Determine the (x, y) coordinate at the center of the cell enclosing the given text.  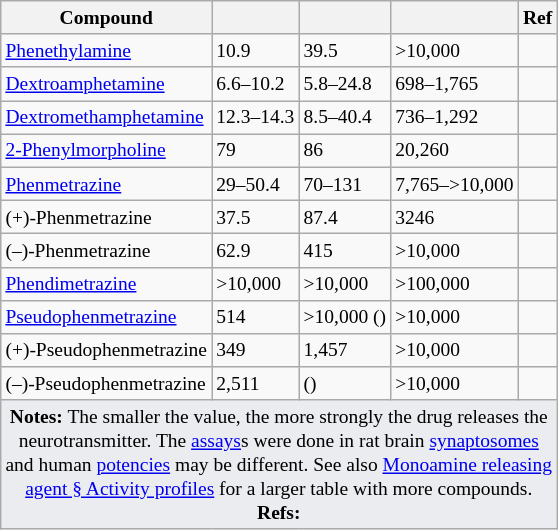
Phendimetrazine (106, 284)
2,511 (256, 384)
Dextromethamphetamine (106, 118)
39.5 (345, 50)
514 (256, 316)
7,765–>10,000 (455, 184)
Phenethylamine (106, 50)
(–)-Phenmetrazine (106, 250)
Pseudophenmetrazine (106, 316)
Dextroamphetamine (106, 84)
1,457 (345, 350)
698–1,765 (455, 84)
>100,000 (455, 284)
>10,000 () (345, 316)
79 (256, 150)
3246 (455, 216)
(–)-Pseudophenmetrazine (106, 384)
86 (345, 150)
37.5 (256, 216)
29–50.4 (256, 184)
(+)-Phenmetrazine (106, 216)
736–1,292 (455, 118)
12.3–14.3 (256, 118)
8.5–40.4 (345, 118)
Phenmetrazine (106, 184)
415 (345, 250)
70–131 (345, 184)
349 (256, 350)
62.9 (256, 250)
() (345, 384)
87.4 (345, 216)
(+)-Pseudophenmetrazine (106, 350)
2-Phenylmorpholine (106, 150)
Ref (538, 18)
20,260 (455, 150)
10.9 (256, 50)
6.6–10.2 (256, 84)
Compound (106, 18)
5.8–24.8 (345, 84)
